Detect which cell encompasses the target text, then output its [x, y] center coordinate. 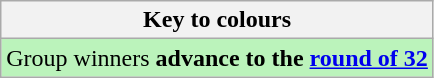
Key to colours [218, 20]
Group winners advance to the round of 32 [218, 58]
